Scan for the cell matching the given text and deliver its (x, y) coordinate at center. 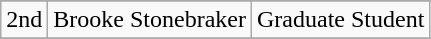
2nd (24, 20)
Graduate Student (340, 20)
Brooke Stonebraker (150, 20)
